Return (x, y) of the center of cell containing provided text 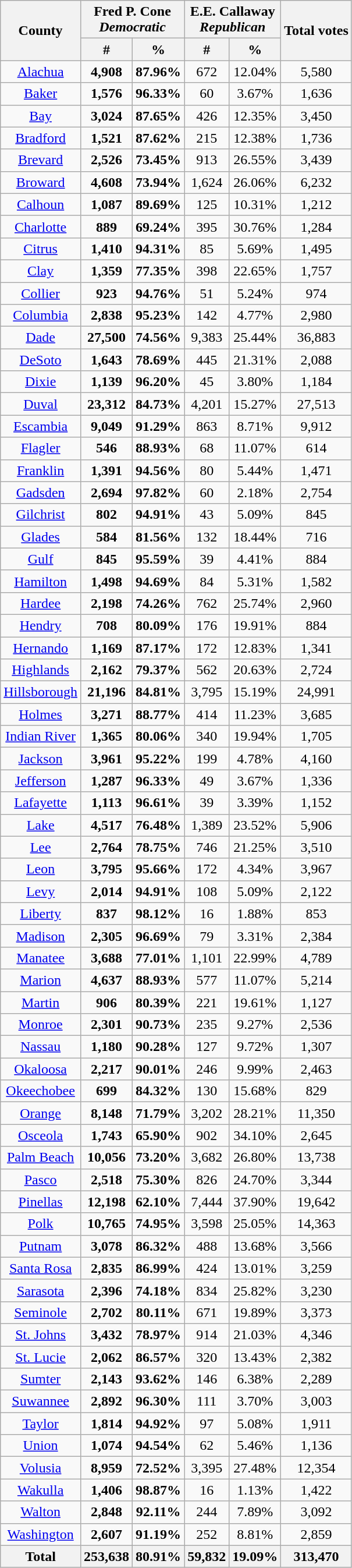
2,724 (317, 670)
826 (207, 1180)
13.43% (255, 1357)
23.52% (255, 825)
Alachua (41, 72)
2,607 (106, 1534)
3,510 (317, 847)
3,078 (106, 1246)
2,892 (106, 1401)
21.03% (255, 1335)
4.34% (255, 869)
1,495 (317, 249)
699 (106, 1091)
Walton (41, 1512)
78.69% (158, 360)
96.69% (158, 936)
244 (207, 1512)
27,513 (317, 404)
Volusia (41, 1468)
2,088 (317, 360)
19.61% (255, 1002)
1,389 (207, 825)
18.44% (255, 537)
1,101 (207, 958)
80.39% (158, 1002)
Hillsborough (41, 692)
22.65% (255, 271)
84.73% (158, 404)
24,991 (317, 692)
Suwannee (41, 1401)
488 (207, 1246)
Gilchrist (41, 515)
74.56% (158, 338)
829 (317, 1091)
Levy (41, 891)
43 (207, 515)
Dixie (41, 382)
562 (207, 670)
546 (106, 448)
Santa Rosa (41, 1268)
65.90% (158, 1135)
95.23% (158, 316)
4,789 (317, 958)
26.06% (255, 182)
671 (207, 1312)
7.89% (255, 1512)
80.91% (158, 1556)
Okeechobee (41, 1091)
3,395 (207, 1468)
Manatee (41, 958)
80.06% (158, 737)
94.76% (158, 293)
96.20% (158, 382)
8,148 (106, 1113)
75.30% (158, 1180)
974 (317, 293)
Leon (41, 869)
Pinellas (41, 1202)
Gulf (41, 559)
9.27% (255, 1025)
320 (207, 1357)
DeSoto (41, 360)
2,217 (106, 1069)
Charlotte (41, 226)
Pasco (41, 1180)
Sarasota (41, 1290)
97.82% (158, 493)
St. Lucie (41, 1357)
426 (207, 116)
5.46% (255, 1446)
25.74% (255, 603)
Orange (41, 1113)
4,608 (106, 182)
837 (106, 914)
132 (207, 537)
1,422 (317, 1490)
59,832 (207, 1556)
1,498 (106, 581)
19.94% (255, 737)
73.94% (158, 182)
914 (207, 1335)
672 (207, 72)
74.26% (158, 603)
1,624 (207, 182)
8.71% (255, 426)
77.01% (158, 958)
26.80% (255, 1158)
1,212 (317, 204)
Monroe (41, 1025)
313,470 (317, 1556)
Putnam (41, 1246)
2,960 (317, 603)
340 (207, 737)
90.73% (158, 1025)
3.80% (255, 382)
235 (207, 1025)
13.01% (255, 1268)
23,312 (106, 404)
395 (207, 226)
4.77% (255, 316)
2,645 (317, 1135)
4,517 (106, 825)
Indian River (41, 737)
2.18% (255, 493)
1,074 (106, 1446)
96.61% (158, 803)
Flagler (41, 448)
584 (106, 537)
1,636 (317, 94)
1,184 (317, 382)
Bradford (41, 138)
1,180 (106, 1047)
21.25% (255, 847)
Hamilton (41, 581)
Polk (41, 1224)
3,685 (317, 714)
1,341 (317, 648)
3.70% (255, 1401)
176 (207, 625)
Columbia (41, 316)
Hernando (41, 648)
127 (207, 1047)
1,736 (317, 138)
97 (207, 1424)
1,471 (317, 470)
Baker (41, 94)
77.35% (158, 271)
802 (106, 515)
6.38% (255, 1379)
2,518 (106, 1180)
34.10% (255, 1135)
94.56% (158, 470)
1,136 (317, 1446)
3,024 (106, 116)
1,284 (317, 226)
80 (207, 470)
Brevard (41, 160)
1,152 (317, 803)
3,230 (317, 1290)
96.30% (158, 1401)
923 (106, 293)
889 (106, 226)
Hardee (41, 603)
Lake (41, 825)
Seminole (41, 1312)
95.66% (158, 869)
98.12% (158, 914)
72.52% (158, 1468)
Total (41, 1556)
9,049 (106, 426)
19,642 (317, 1202)
13.68% (255, 1246)
2,536 (317, 1025)
St. Johns (41, 1335)
834 (207, 1290)
25.82% (255, 1290)
95.59% (158, 559)
Dade (41, 338)
Sumter (41, 1379)
13,738 (317, 1158)
4,637 (106, 980)
85 (207, 249)
863 (207, 426)
12.38% (255, 138)
2,382 (317, 1357)
92.11% (158, 1512)
68 (207, 448)
76.48% (158, 825)
19.91% (255, 625)
Lee (41, 847)
5,214 (317, 980)
906 (106, 1002)
762 (207, 603)
7,444 (207, 1202)
1,365 (106, 737)
Hendry (41, 625)
5.08% (255, 1424)
10,765 (106, 1224)
88.77% (158, 714)
746 (207, 847)
1,814 (106, 1424)
Jackson (41, 759)
80.09% (158, 625)
3,961 (106, 759)
14,363 (317, 1224)
3,566 (317, 1246)
3.39% (255, 803)
Okaloosa (41, 1069)
424 (207, 1268)
Calhoun (41, 204)
2,396 (106, 1290)
1,521 (106, 138)
36,883 (317, 338)
2,835 (106, 1268)
51 (207, 293)
2,754 (317, 493)
913 (207, 160)
2,980 (317, 316)
2,014 (106, 891)
9,383 (207, 338)
5,580 (317, 72)
Jefferson (41, 781)
15.19% (255, 692)
3,271 (106, 714)
3,598 (207, 1224)
2,859 (317, 1534)
1,743 (106, 1135)
108 (207, 891)
37.90% (255, 1202)
2,305 (106, 936)
Escambia (41, 426)
Marion (41, 980)
146 (207, 1379)
9.99% (255, 1069)
1,705 (317, 737)
2,122 (317, 891)
2,838 (106, 316)
2,143 (106, 1379)
3,439 (317, 160)
Glades (41, 537)
1,113 (106, 803)
5,906 (317, 825)
2,384 (317, 936)
1,336 (317, 781)
94.54% (158, 1446)
8,959 (106, 1468)
2,062 (106, 1357)
91.19% (158, 1534)
45 (207, 382)
95.22% (158, 759)
Nassau (41, 1047)
94.92% (158, 1424)
4,201 (207, 404)
84 (207, 581)
1,576 (106, 94)
26.55% (255, 160)
253,638 (106, 1556)
25.05% (255, 1224)
3,202 (207, 1113)
2,764 (106, 847)
27,500 (106, 338)
3,688 (106, 958)
78.97% (158, 1335)
28.21% (255, 1113)
98.87% (158, 1490)
71.79% (158, 1113)
8.81% (255, 1534)
Citrus (41, 249)
Martin (41, 1002)
69.24% (158, 226)
708 (106, 625)
22.99% (255, 958)
Total votes (317, 30)
3,450 (317, 116)
2,301 (106, 1025)
Collier (41, 293)
3,344 (317, 1180)
1,087 (106, 204)
3,373 (317, 1312)
62.10% (158, 1202)
79.37% (158, 670)
2,702 (106, 1312)
3,967 (317, 869)
74.18% (158, 1290)
3,259 (317, 1268)
2,694 (106, 493)
E.E. Callaway Republican (233, 20)
Duval (41, 404)
1,410 (106, 249)
73.45% (158, 160)
Lafayette (41, 803)
12,198 (106, 1202)
252 (207, 1534)
11,350 (317, 1113)
2,848 (106, 1512)
902 (207, 1135)
89.69% (158, 204)
Gadsden (41, 493)
Osceola (41, 1135)
445 (207, 360)
4,908 (106, 72)
1,127 (317, 1002)
78.75% (158, 847)
1,406 (106, 1490)
87.65% (158, 116)
Union (41, 1446)
Madison (41, 936)
4.41% (255, 559)
5.31% (255, 581)
3,092 (317, 1512)
716 (317, 537)
21.31% (255, 360)
Washington (41, 1534)
215 (207, 138)
15.27% (255, 404)
62 (207, 1446)
246 (207, 1069)
2,526 (106, 160)
1,757 (317, 271)
125 (207, 204)
1,643 (106, 360)
1,307 (317, 1047)
Franklin (41, 470)
86.99% (158, 1268)
Clay (41, 271)
87.96% (158, 72)
20.63% (255, 670)
93.62% (158, 1379)
2,162 (106, 670)
49 (207, 781)
86.57% (158, 1357)
Fred P. Cone Democratic (132, 20)
86.32% (158, 1246)
87.62% (158, 138)
1,169 (106, 648)
81.56% (158, 537)
Wakulla (41, 1490)
74.95% (158, 1224)
3,003 (317, 1401)
15.68% (255, 1091)
9,912 (317, 426)
27.48% (255, 1468)
County (41, 30)
24.70% (255, 1180)
5.69% (255, 249)
19.09% (255, 1556)
87.17% (158, 648)
21,196 (106, 692)
221 (207, 1002)
1,582 (317, 581)
4,160 (317, 759)
3,432 (106, 1335)
Highlands (41, 670)
Palm Beach (41, 1158)
1,391 (106, 470)
111 (207, 1401)
9.72% (255, 1047)
Broward (41, 182)
4.78% (255, 759)
5.44% (255, 470)
12.04% (255, 72)
84.81% (158, 692)
199 (207, 759)
94.31% (158, 249)
1,911 (317, 1424)
79 (207, 936)
1.13% (255, 1490)
5.24% (255, 293)
11.23% (255, 714)
10.31% (255, 204)
2,463 (317, 1069)
12.35% (255, 116)
Taylor (41, 1424)
1,287 (106, 781)
577 (207, 980)
6,232 (317, 182)
Liberty (41, 914)
73.20% (158, 1158)
91.29% (158, 426)
90.01% (158, 1069)
2,198 (106, 603)
Bay (41, 116)
80.11% (158, 1312)
25.44% (255, 338)
3,682 (207, 1158)
142 (207, 316)
12,354 (317, 1468)
3.31% (255, 936)
12.83% (255, 648)
19.89% (255, 1312)
30.76% (255, 226)
94.69% (158, 581)
84.32% (158, 1091)
10,056 (106, 1158)
130 (207, 1091)
1.88% (255, 914)
398 (207, 271)
614 (317, 448)
2,289 (317, 1379)
414 (207, 714)
4,346 (317, 1335)
Holmes (41, 714)
1,359 (106, 271)
1,139 (106, 382)
90.28% (158, 1047)
853 (317, 914)
